Provide the [x, y] coordinate of the cell's center where the given text is located.  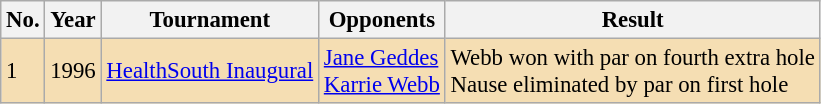
Result [632, 20]
Opponents [382, 20]
1996 [73, 72]
Jane Geddes Karrie Webb [382, 72]
Tournament [210, 20]
Webb won with par on fourth extra holeNause eliminated by par on first hole [632, 72]
Year [73, 20]
HealthSouth Inaugural [210, 72]
No. [23, 20]
1 [23, 72]
